Extract the [x, y] coordinate from the center of the cell holding the provided text.  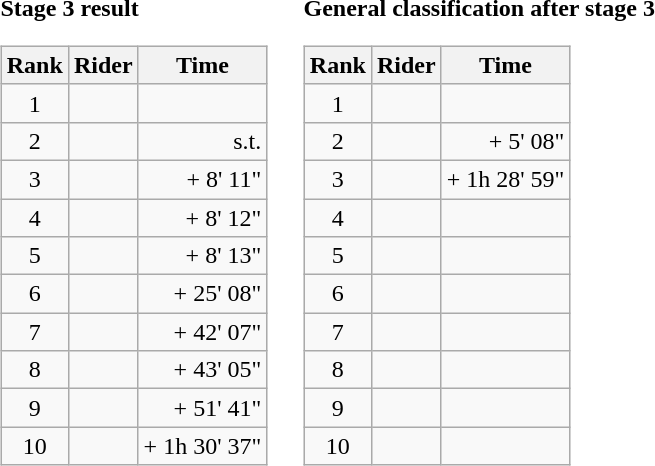
+ 8' 13" [202, 256]
+ 1h 30' 37" [202, 446]
s.t. [202, 141]
+ 25' 08" [202, 294]
+ 1h 28' 59" [506, 179]
+ 8' 11" [202, 179]
+ 51' 41" [202, 408]
+ 8' 12" [202, 217]
+ 43' 05" [202, 370]
+ 42' 07" [202, 332]
+ 5' 08" [506, 141]
